Detect which cell encompasses the target text, then output its (X, Y) center coordinate. 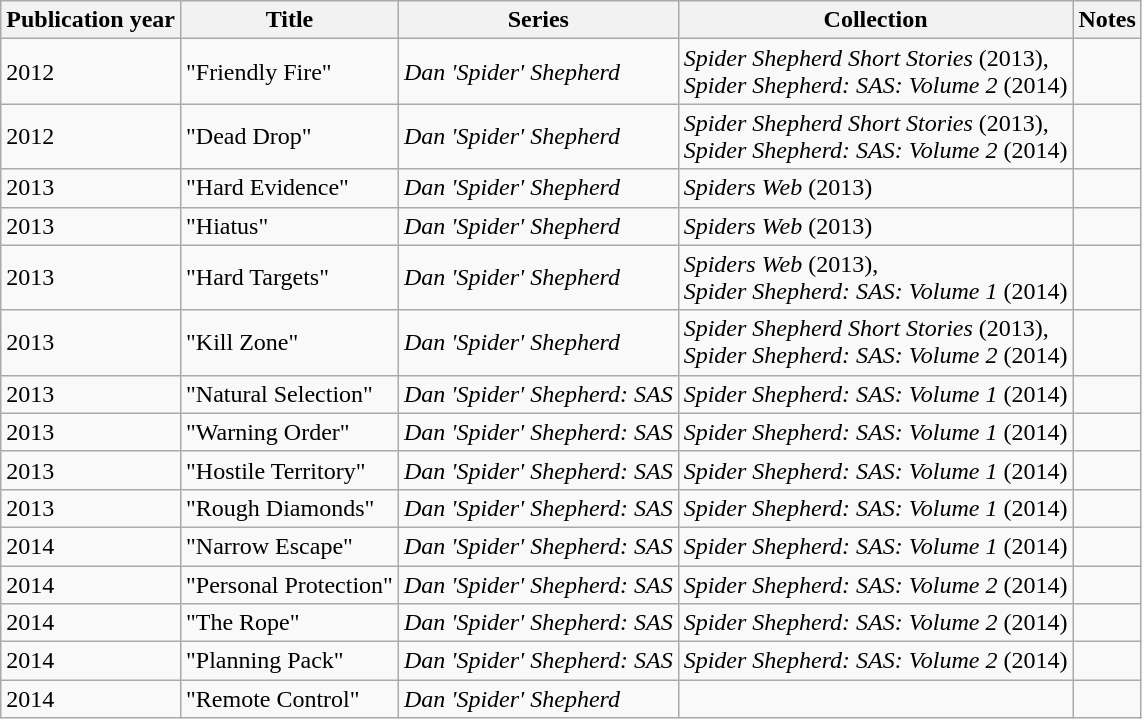
"Narrow Escape" (289, 546)
"Hard Targets" (289, 278)
"Hostile Territory" (289, 470)
"Warning Order" (289, 432)
"Dead Drop" (289, 136)
Series (538, 20)
"Remote Control" (289, 699)
"Rough Diamonds" (289, 508)
"Personal Protection" (289, 585)
Title (289, 20)
Notes (1107, 20)
Publication year (91, 20)
"Hiatus" (289, 226)
"The Rope" (289, 623)
"Planning Pack" (289, 661)
Collection (876, 20)
"Friendly Fire" (289, 72)
Spiders Web (2013),Spider Shepherd: SAS: Volume 1 (2014) (876, 278)
"Kill Zone" (289, 342)
"Hard Evidence" (289, 188)
"Natural Selection" (289, 394)
